Output the (x, y) coordinate of the center of the cell containing the given text.  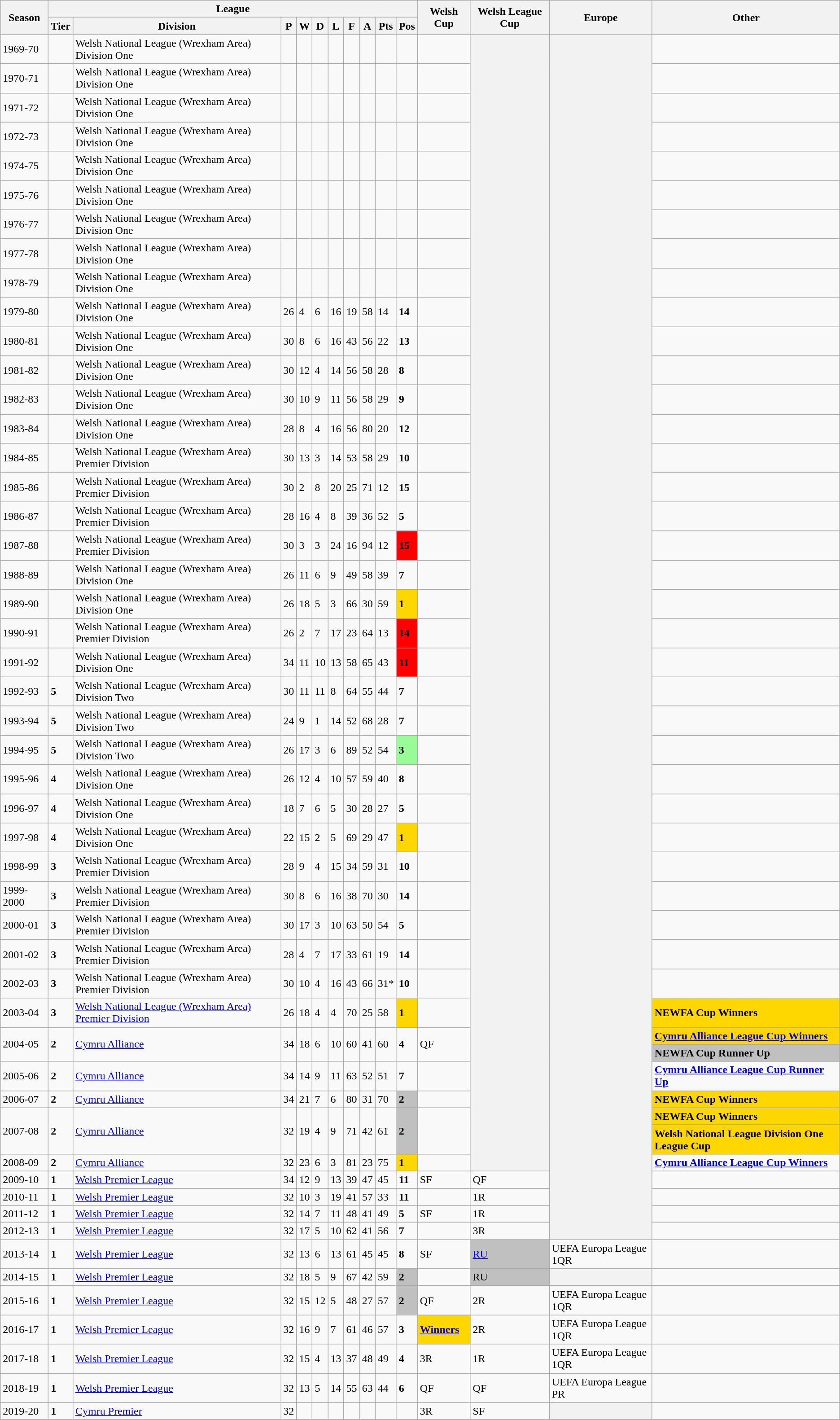
1993-94 (24, 721)
2010-11 (24, 1197)
2011-12 (24, 1214)
69 (352, 837)
1994-95 (24, 749)
Winners (444, 1329)
1976-77 (24, 224)
36 (367, 516)
Welsh National League Division One League Cup (746, 1139)
1991-92 (24, 662)
1999-2000 (24, 896)
1978-79 (24, 283)
31* (386, 984)
1970-71 (24, 78)
81 (352, 1162)
2004-05 (24, 1044)
2000-01 (24, 925)
UEFA Europa League PR (600, 1388)
21 (304, 1099)
1977-78 (24, 253)
1995-96 (24, 779)
P (289, 26)
Pos (407, 26)
2007-08 (24, 1131)
1992-93 (24, 691)
2018-19 (24, 1388)
1988-89 (24, 574)
67 (352, 1277)
Season (24, 18)
1986-87 (24, 516)
NEWFA Cup Runner Up (746, 1053)
Welsh League Cup (510, 18)
2008-09 (24, 1162)
Welsh Cup (444, 18)
2006-07 (24, 1099)
46 (367, 1329)
1969-70 (24, 49)
1996-97 (24, 808)
2017-18 (24, 1359)
38 (352, 896)
40 (386, 779)
89 (352, 749)
94 (367, 546)
2013-14 (24, 1254)
Cymru Alliance League Cup Runner Up (746, 1076)
1975-76 (24, 195)
1987-88 (24, 546)
2002-03 (24, 984)
75 (386, 1162)
1985-86 (24, 487)
65 (367, 662)
W (304, 26)
1980-81 (24, 341)
2015-16 (24, 1301)
L (336, 26)
1974-75 (24, 166)
2012-13 (24, 1231)
Cymru Premier (177, 1411)
League (233, 9)
1972-73 (24, 136)
50 (367, 925)
1971-72 (24, 108)
1997-98 (24, 837)
1989-90 (24, 604)
F (352, 26)
1979-80 (24, 311)
1982-83 (24, 399)
37 (352, 1359)
2001-02 (24, 954)
Other (746, 18)
Europe (600, 18)
2005-06 (24, 1076)
2016-17 (24, 1329)
D (320, 26)
2014-15 (24, 1277)
1984-85 (24, 458)
1983-84 (24, 429)
51 (386, 1076)
Pts (386, 26)
1981-82 (24, 371)
A (367, 26)
2003-04 (24, 1012)
53 (352, 458)
68 (367, 721)
1990-91 (24, 633)
2009-10 (24, 1179)
62 (352, 1231)
1998-99 (24, 867)
2019-20 (24, 1411)
Tier (61, 26)
Division (177, 26)
